Return (x, y) of the center of cell containing provided text 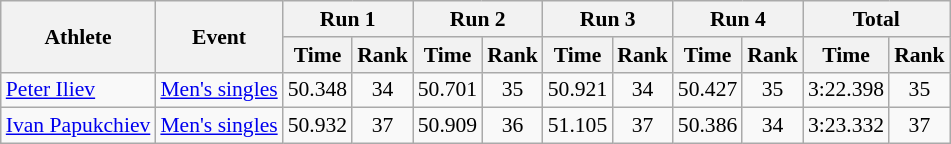
50.909 (448, 126)
36 (512, 126)
3:22.398 (846, 90)
50.932 (318, 126)
Event (218, 36)
50.427 (708, 90)
Run 4 (738, 19)
Run 3 (608, 19)
Peter Iliev (78, 90)
Ivan Papukchiev (78, 126)
50.921 (578, 90)
Run 2 (478, 19)
50.701 (448, 90)
51.105 (578, 126)
Athlete (78, 36)
50.348 (318, 90)
Run 1 (348, 19)
Total (876, 19)
3:23.332 (846, 126)
50.386 (708, 126)
